Output the (X, Y) coordinate of the center of the cell containing the given text.  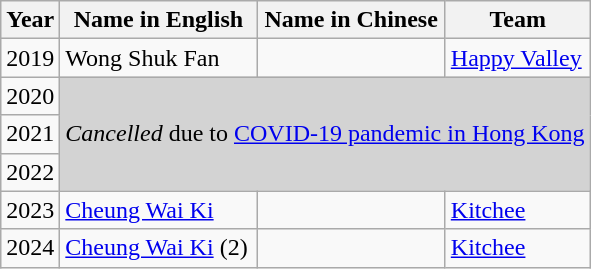
2020 (30, 96)
Happy Valley (518, 58)
2024 (30, 248)
Name in English (158, 20)
2021 (30, 134)
Cheung Wai Ki (2) (158, 248)
Team (518, 20)
2023 (30, 210)
Cheung Wai Ki (158, 210)
Wong Shuk Fan (158, 58)
2019 (30, 58)
2022 (30, 172)
Cancelled due to COVID-19 pandemic in Hong Kong (325, 134)
Year (30, 20)
Name in Chinese (351, 20)
